Search for the cell housing the specified text and yield its (x, y) center coordinate. 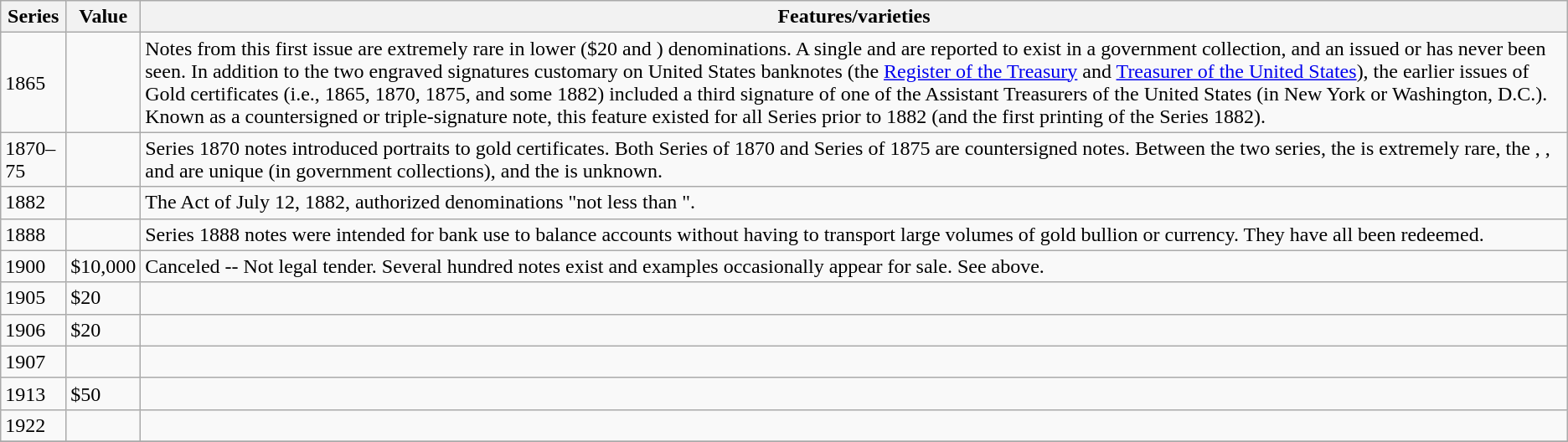
1913 (34, 393)
1870–75 (34, 159)
1905 (34, 298)
1907 (34, 362)
1922 (34, 425)
Features/varieties (854, 17)
1900 (34, 266)
1882 (34, 203)
1906 (34, 330)
$50 (104, 393)
Series (34, 17)
1888 (34, 234)
Canceled -- Not legal tender. Several hundred notes exist and examples occasionally appear for sale. See above. (854, 266)
Value (104, 17)
1865 (34, 82)
$10,000 (104, 266)
The Act of July 12, 1882, authorized denominations "not less than ". (854, 203)
